For the text-containing cell, return its midpoint in (x, y) coordinate format. 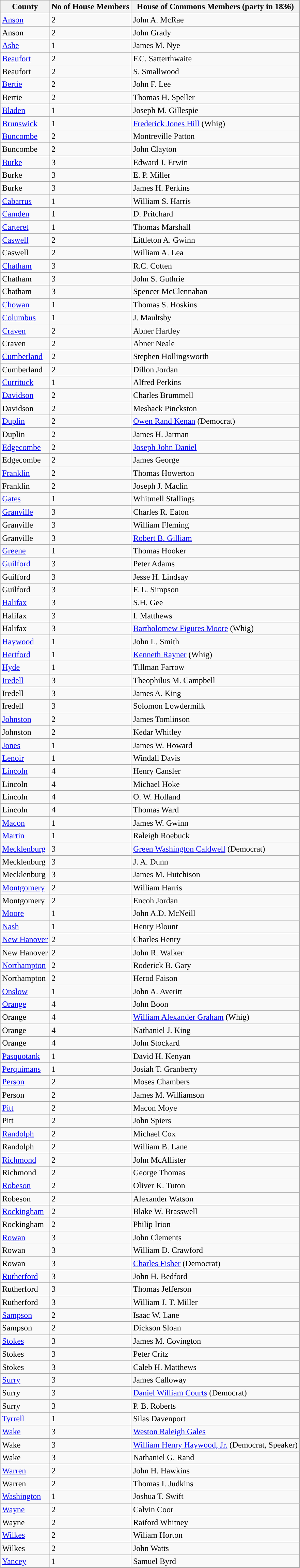
James Calloway (215, 1380)
House of Commons Members (party in 1836) (215, 7)
Peter Critz (215, 1354)
Jesse H. Lindsay (215, 577)
Gates (25, 499)
James H. Jarman (215, 434)
James Tomlinson (215, 719)
James W. Gwinn (215, 823)
Daniel William Courts (Democrat) (215, 1393)
James M. Hutchison (215, 875)
Macon (25, 823)
Whitmell Stallings (215, 499)
William A. Lea (215, 253)
Bladen (25, 110)
Theophilus M. Campbell (215, 680)
William Harris (215, 888)
John Stockard (215, 1043)
Columbus (25, 318)
F.C. Satterthwaite (215, 59)
Ashe (25, 46)
Thomas Jefferson (215, 1289)
Stephen Hollingsworth (215, 356)
Moore (25, 914)
P. B. Roberts (215, 1406)
Thomas Ward (215, 810)
R.C. Cotten (215, 266)
James A. King (215, 693)
Abner Hartley (215, 330)
Littleton A. Gwinn (215, 240)
E. P. Miller (215, 175)
Tillman Farrow (215, 667)
John R. Walker (215, 952)
Hyde (25, 667)
Moses Chambers (215, 1082)
Caleb H. Matthews (215, 1367)
William S. Harris (215, 201)
Raiford Whitney (215, 1522)
Dickson Sloan (215, 1328)
Kedar Whitley (215, 732)
Owen Rand Kenan (Democrat) (215, 421)
John Spiers (215, 1121)
James M. Williamson (215, 1095)
Dillon Jordan (215, 369)
James M. Covington (215, 1341)
Wiliam Horton (215, 1535)
Alexander Watson (215, 1198)
S.H. Gee (215, 603)
Abner Neale (215, 343)
Thomas Hooker (215, 551)
Weston Raleigh Gales (215, 1432)
Lenoir (25, 758)
O. W. Holland (215, 797)
Spencer McClennahan (215, 292)
Solomon Lowdermilk (215, 706)
Martin (25, 836)
Pasquotank (25, 1056)
Thomas H. Speller (215, 97)
John A. Averitt (215, 991)
Yancey (25, 1561)
Chowan (25, 305)
Robert B. Gilliam (215, 538)
Raleigh Roebuck (215, 836)
Michael Cox (215, 1134)
J. Maultsby (215, 318)
J. A. Dunn (215, 862)
Encoh Jordan (215, 901)
Frederick Jones Hill (Whig) (215, 123)
James M. Nye (215, 46)
John Grady (215, 33)
Blake W. Brasswell (215, 1212)
John A.D. McNeill (215, 914)
Oliver K. Tuton (215, 1185)
William Henry Haywood, Jr. (Democrat, Speaker) (215, 1445)
Greene (25, 551)
Bartholomew Figures Moore (Whig) (215, 629)
John A. McRae (215, 20)
Silas Davenport (215, 1419)
I. Matthews (215, 616)
William D. Crawford (215, 1250)
William Fleming (215, 525)
Michael Hoke (215, 784)
Nathaniel G. Rand (215, 1458)
Carteret (25, 227)
Cabarrus (25, 201)
Samuel Byrd (215, 1561)
Charles R. Eaton (215, 512)
John Watts (215, 1548)
William B. Lane (215, 1147)
Thomas Marshall (215, 227)
William J. T. Miller (215, 1302)
Charles Fisher (Democrat) (215, 1263)
Herod Faison (215, 978)
Macon Moye (215, 1108)
Perquimans (25, 1069)
Kenneth Rayner (Whig) (215, 654)
Thomas Howerton (215, 473)
Peter Adams (215, 564)
Thomas S. Hoskins (215, 305)
Meshack Pinckston (215, 408)
S. Smallwood (215, 71)
Haywood (25, 642)
Tyrrell (25, 1419)
William Alexander Graham (Whig) (215, 1017)
County (25, 7)
Roderick B. Gary (215, 965)
Camden (25, 214)
John Clements (215, 1238)
James George (215, 460)
D. Pritchard (215, 214)
Alfred Perkins (215, 383)
John F. Lee (215, 84)
Thomas I. Judkins (215, 1484)
Joseph J. Maclin (215, 486)
Green Washington Caldwell (Democrat) (215, 849)
John H. Hawkins (215, 1471)
John McAllister (215, 1160)
Montreville Patton (215, 136)
Onslow (25, 991)
Hertford (25, 654)
Josiah T. Granberry (215, 1069)
Currituck (25, 383)
John Clayton (215, 149)
Charles Henry (215, 939)
Brunswick (25, 123)
Nathaniel J. King (215, 1030)
Calvin Coor (215, 1509)
John S. Guthrie (215, 279)
Philip Irion (215, 1225)
John Boon (215, 1004)
Washington (25, 1497)
Isaac W. Lane (215, 1315)
Jones (25, 745)
James W. Howard (215, 745)
Edward J. Erwin (215, 162)
John L. Smith (215, 642)
Joseph M. Gillespie (215, 110)
Joseph John Daniel (215, 447)
James H. Perkins (215, 188)
Charles Brummell (215, 395)
No of House Members (91, 7)
Henry Cansler (215, 771)
George Thomas (215, 1173)
F. L. Simpson (215, 590)
Henry Blount (215, 926)
Nash (25, 926)
David H. Kenyan (215, 1056)
Joshua T. Swift (215, 1497)
John H. Bedford (215, 1276)
Windall Davis (215, 758)
